Return the [x, y] coordinate for the center point of the cell that contains the specified text.  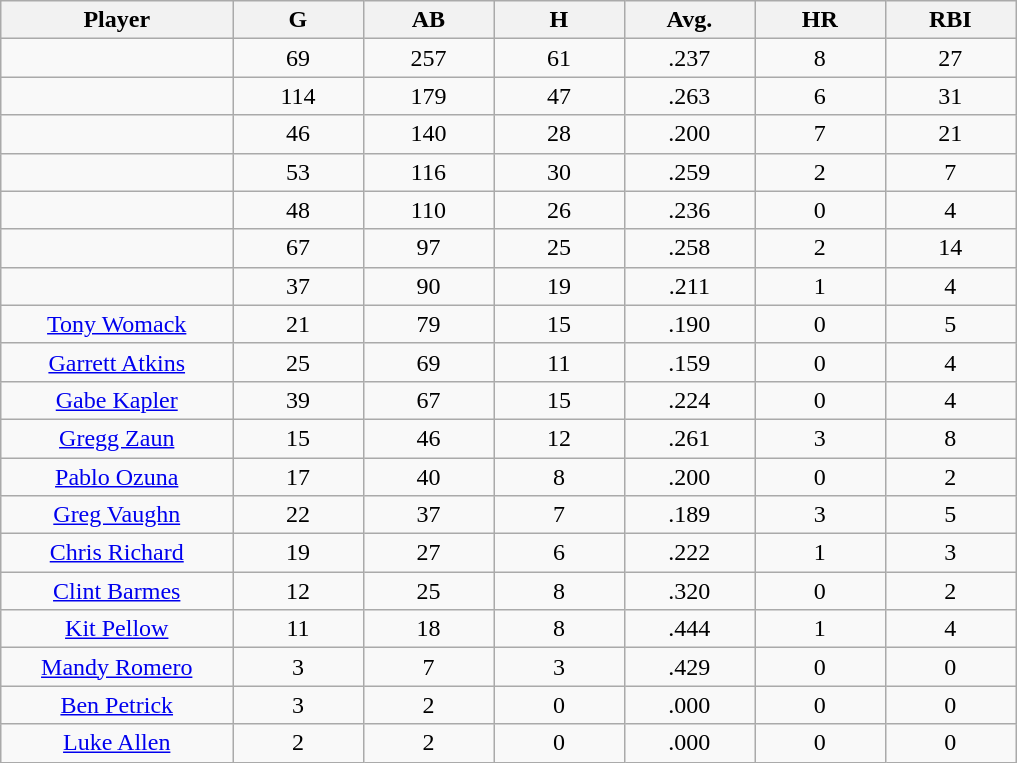
HR [820, 20]
G [298, 20]
RBI [950, 20]
.159 [689, 362]
AB [428, 20]
Greg Vaughn [117, 515]
Avg. [689, 20]
17 [298, 477]
61 [559, 58]
.258 [689, 248]
28 [559, 134]
53 [298, 172]
Tony Womack [117, 324]
90 [428, 286]
.263 [689, 96]
.237 [689, 58]
.222 [689, 553]
.444 [689, 629]
116 [428, 172]
.261 [689, 438]
H [559, 20]
26 [559, 210]
.190 [689, 324]
.224 [689, 400]
22 [298, 515]
.320 [689, 591]
Player [117, 20]
14 [950, 248]
179 [428, 96]
47 [559, 96]
257 [428, 58]
114 [298, 96]
.236 [689, 210]
31 [950, 96]
Ben Petrick [117, 705]
Kit Pellow [117, 629]
Mandy Romero [117, 667]
110 [428, 210]
30 [559, 172]
97 [428, 248]
.189 [689, 515]
.259 [689, 172]
Pablo Ozuna [117, 477]
Gabe Kapler [117, 400]
48 [298, 210]
Gregg Zaun [117, 438]
79 [428, 324]
Chris Richard [117, 553]
.429 [689, 667]
39 [298, 400]
Garrett Atkins [117, 362]
Luke Allen [117, 743]
18 [428, 629]
.211 [689, 286]
Clint Barmes [117, 591]
140 [428, 134]
40 [428, 477]
